Provide the (x, y) coordinate of the cell's center where the given text is located.  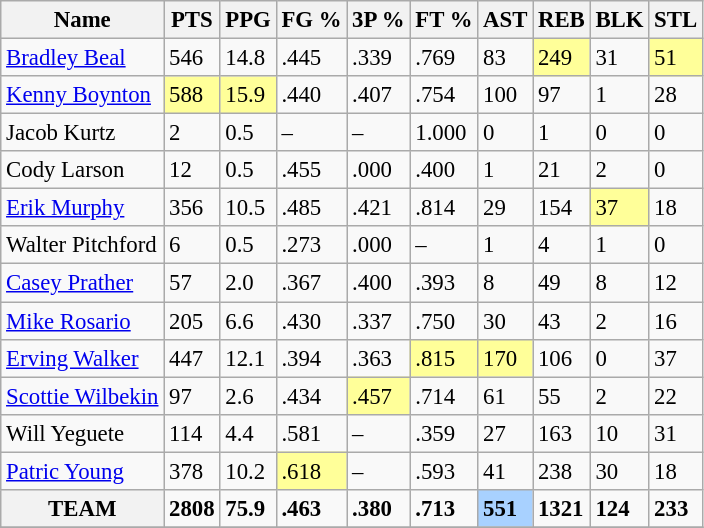
.815 (444, 358)
Patric Young (82, 471)
.430 (312, 321)
10 (620, 433)
61 (506, 396)
238 (562, 471)
6.6 (248, 321)
FT % (444, 20)
205 (192, 321)
TEAM (82, 509)
.754 (444, 95)
Kenny Boynton (82, 95)
Name (82, 20)
.463 (312, 509)
.394 (312, 358)
.445 (312, 58)
27 (506, 433)
BLK (620, 20)
51 (676, 58)
.457 (378, 396)
83 (506, 58)
.380 (378, 509)
124 (620, 509)
.337 (378, 321)
14.8 (248, 58)
170 (506, 358)
12.1 (248, 358)
4.4 (248, 433)
2808 (192, 509)
43 (562, 321)
4 (562, 245)
STL (676, 20)
447 (192, 358)
41 (506, 471)
22 (676, 396)
75.9 (248, 509)
106 (562, 358)
10.2 (248, 471)
Erik Murphy (82, 208)
.367 (312, 283)
55 (562, 396)
233 (676, 509)
1321 (562, 509)
249 (562, 58)
.485 (312, 208)
.421 (378, 208)
114 (192, 433)
3P % (378, 20)
21 (562, 170)
163 (562, 433)
.455 (312, 170)
.434 (312, 396)
.769 (444, 58)
2.0 (248, 283)
.714 (444, 396)
49 (562, 283)
Walter Pitchford (82, 245)
.407 (378, 95)
Casey Prather (82, 283)
Cody Larson (82, 170)
28 (676, 95)
.393 (444, 283)
1.000 (444, 133)
378 (192, 471)
.581 (312, 433)
PTS (192, 20)
546 (192, 58)
15.9 (248, 95)
.273 (312, 245)
FG % (312, 20)
Erving Walker (82, 358)
.359 (444, 433)
.339 (378, 58)
.713 (444, 509)
100 (506, 95)
Will Yeguete (82, 433)
2.6 (248, 396)
551 (506, 509)
.814 (444, 208)
Bradley Beal (82, 58)
6 (192, 245)
.750 (444, 321)
10.5 (248, 208)
REB (562, 20)
.618 (312, 471)
57 (192, 283)
154 (562, 208)
.363 (378, 358)
.593 (444, 471)
16 (676, 321)
AST (506, 20)
.440 (312, 95)
29 (506, 208)
Mike Rosario (82, 321)
Scottie Wilbekin (82, 396)
Jacob Kurtz (82, 133)
588 (192, 95)
356 (192, 208)
PPG (248, 20)
